Identify which cell holds the provided text, then report its [x, y] central coordinate. 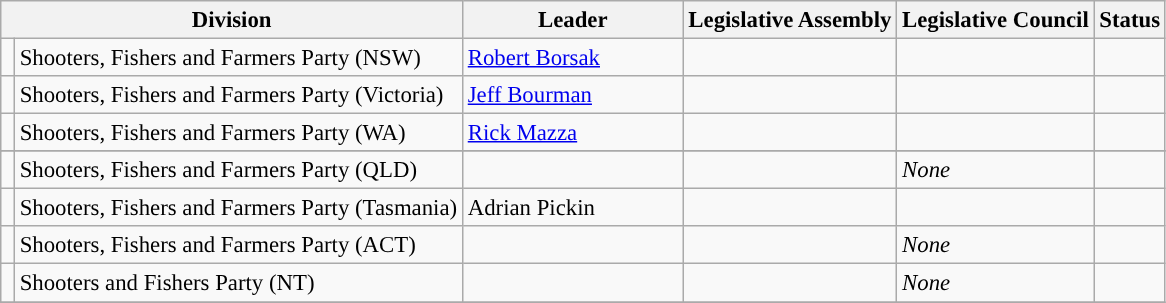
Shooters, Fishers and Farmers Party (QLD) [238, 170]
Shooters, Fishers and Farmers Party (NSW) [238, 58]
Shooters, Fishers and Farmers Party (ACT) [238, 245]
Division [232, 20]
Shooters and Fishers Party (NT) [238, 283]
Shooters, Fishers and Farmers Party (Victoria) [238, 95]
Shooters, Fishers and Farmers Party (WA) [238, 133]
Jeff Bourman [572, 95]
Shooters, Fishers and Farmers Party (Tasmania) [238, 208]
Legislative Council [996, 20]
Adrian Pickin [572, 208]
Rick Mazza [572, 133]
Robert Borsak [572, 58]
Status [1130, 20]
Leader [572, 20]
Legislative Assembly [790, 20]
